Scan for the cell matching the given text and deliver its [x, y] coordinate at center. 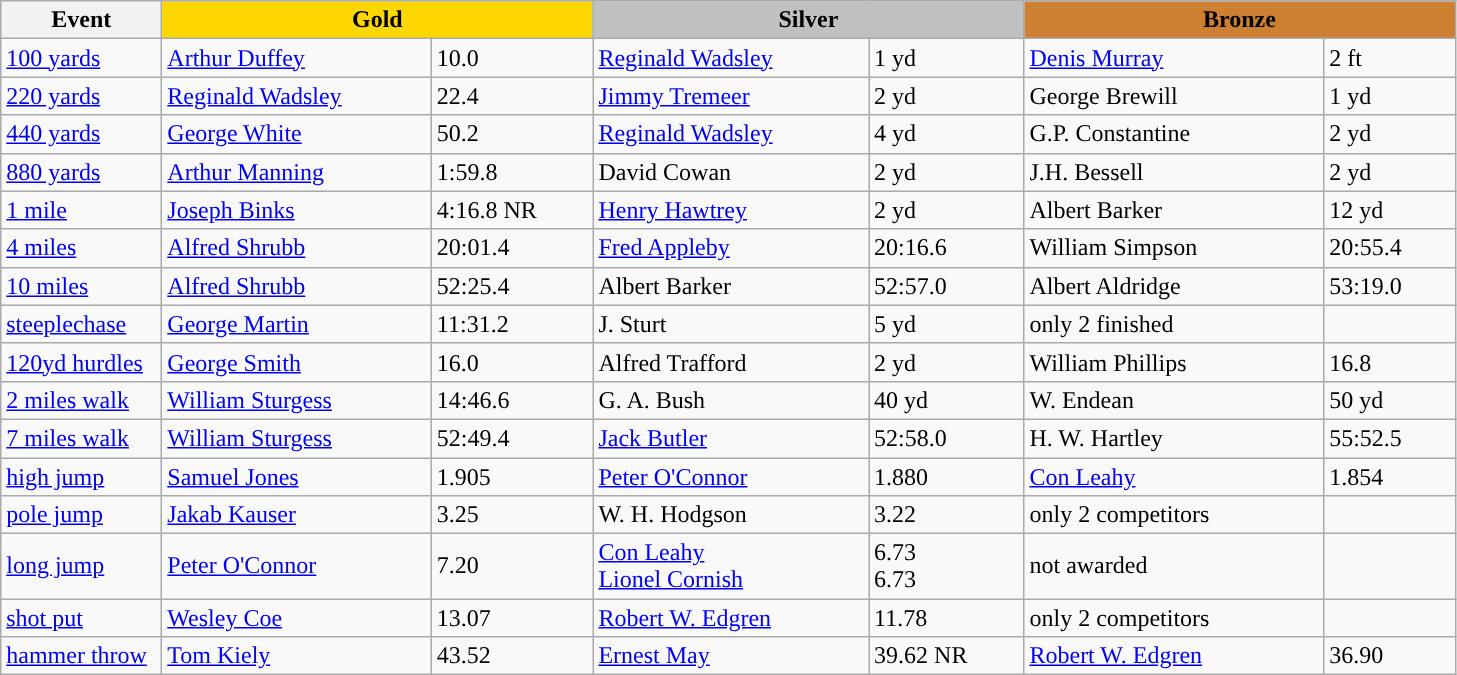
12 yd [1390, 210]
Joseph Binks [297, 210]
10.0 [512, 58]
David Cowan [731, 172]
Jack Butler [731, 438]
52:58.0 [946, 438]
4:16.8 NR [512, 210]
20:01.4 [512, 248]
50 yd [1390, 400]
pole jump [82, 515]
Gold [378, 20]
W. Endean [1174, 400]
Silver [808, 20]
Con Leahy Lionel Cornish [731, 566]
39.62 NR [946, 656]
William Simpson [1174, 248]
Jakab Kauser [297, 515]
100 yards [82, 58]
4 miles [82, 248]
George Martin [297, 324]
3.25 [512, 515]
William Phillips [1174, 362]
George Smith [297, 362]
high jump [82, 477]
J.H. Bessell [1174, 172]
50.2 [512, 134]
only 2 finished [1174, 324]
1.880 [946, 477]
Con Leahy [1174, 477]
13.07 [512, 618]
440 yards [82, 134]
shot put [82, 618]
Albert Aldridge [1174, 286]
Arthur Manning [297, 172]
Tom Kiely [297, 656]
52:25.4 [512, 286]
steeplechase [82, 324]
George Brewill [1174, 96]
52:57.0 [946, 286]
Denis Murray [1174, 58]
7.20 [512, 566]
Event [82, 20]
H. W. Hartley [1174, 438]
1.854 [1390, 477]
W. H. Hodgson [731, 515]
22.4 [512, 96]
2 miles walk [82, 400]
long jump [82, 566]
Samuel Jones [297, 477]
Alfred Trafford [731, 362]
20:55.4 [1390, 248]
4 yd [946, 134]
Jimmy Tremeer [731, 96]
120yd hurdles [82, 362]
Arthur Duffey [297, 58]
16.0 [512, 362]
220 yards [82, 96]
5 yd [946, 324]
Ernest May [731, 656]
Wesley Coe [297, 618]
55:52.5 [1390, 438]
11:31.2 [512, 324]
Bronze [1240, 20]
1:59.8 [512, 172]
not awarded [1174, 566]
16.8 [1390, 362]
43.52 [512, 656]
1.905 [512, 477]
10 miles [82, 286]
J. Sturt [731, 324]
Henry Hawtrey [731, 210]
11.78 [946, 618]
3.22 [946, 515]
hammer throw [82, 656]
36.90 [1390, 656]
40 yd [946, 400]
880 yards [82, 172]
Fred Appleby [731, 248]
14:46.6 [512, 400]
George White [297, 134]
20:16.6 [946, 248]
52:49.4 [512, 438]
7 miles walk [82, 438]
2 ft [1390, 58]
53:19.0 [1390, 286]
1 mile [82, 210]
G. A. Bush [731, 400]
G.P. Constantine [1174, 134]
6.736.73 [946, 566]
